Return the (X, Y) coordinate for the center point of the cell that contains the specified text.  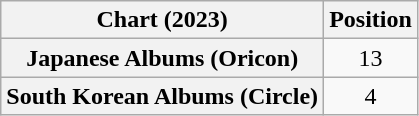
4 (371, 96)
South Korean Albums (Circle) (162, 96)
13 (371, 58)
Chart (2023) (162, 20)
Japanese Albums (Oricon) (162, 58)
Position (371, 20)
